Output the [x, y] coordinate of the center of the cell containing the given text.  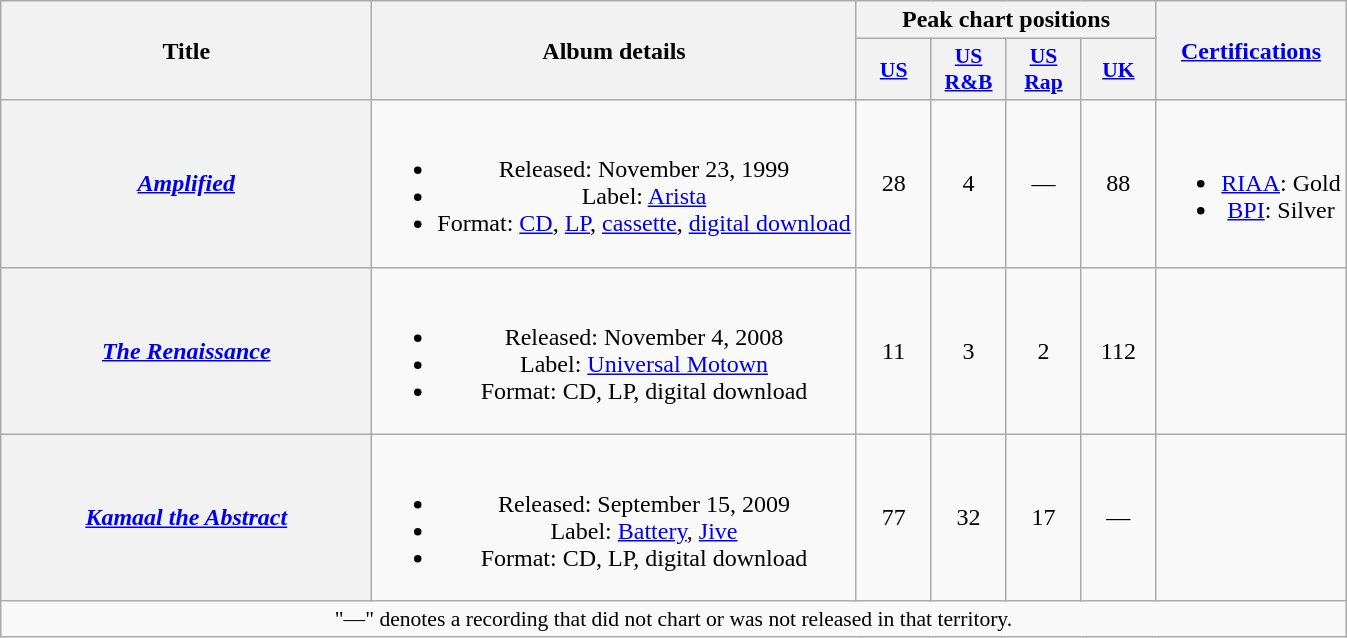
77 [894, 518]
USR&B [968, 70]
17 [1044, 518]
Album details [614, 50]
Amplified [186, 184]
USRap [1044, 70]
"—" denotes a recording that did not chart or was not released in that territory. [674, 619]
UK [1118, 70]
4 [968, 184]
Title [186, 50]
3 [968, 350]
2 [1044, 350]
Released: November 4, 2008Label: Universal MotownFormat: CD, LP, digital download [614, 350]
Certifications [1251, 50]
Kamaal the Abstract [186, 518]
Released: November 23, 1999Label: AristaFormat: CD, LP, cassette, digital download [614, 184]
Peak chart positions [1006, 20]
112 [1118, 350]
RIAA: GoldBPI: Silver [1251, 184]
The Renaissance [186, 350]
88 [1118, 184]
32 [968, 518]
11 [894, 350]
28 [894, 184]
US [894, 70]
Released: September 15, 2009Label: Battery, JiveFormat: CD, LP, digital download [614, 518]
